For the text-containing cell, return its midpoint in (x, y) coordinate format. 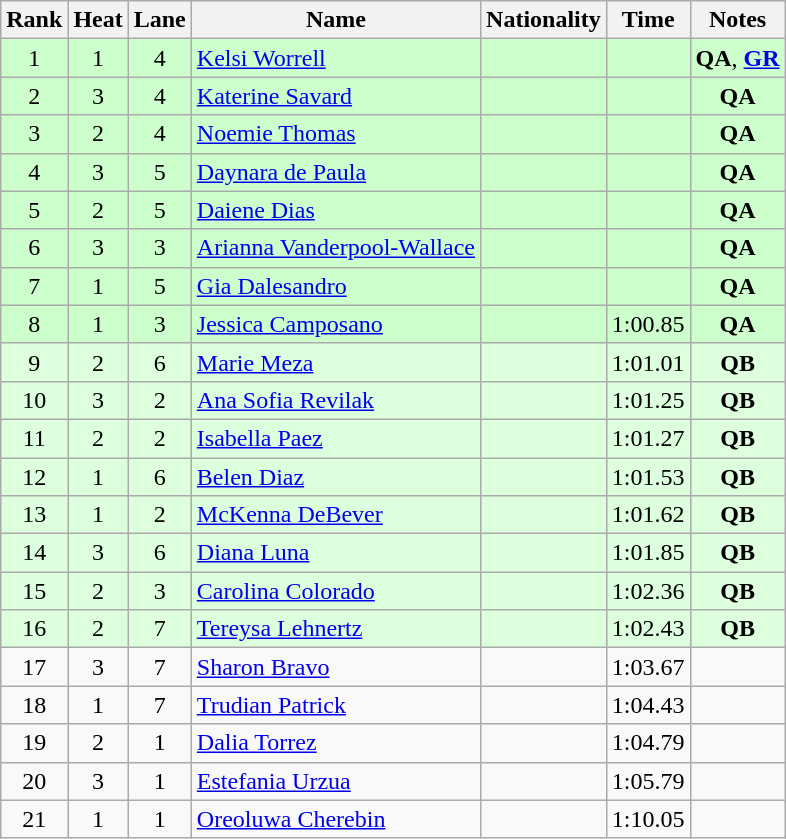
10 (34, 400)
1:01.27 (648, 438)
Heat (98, 20)
Time (648, 20)
Noemie Thomas (336, 134)
17 (34, 667)
1:01.01 (648, 362)
15 (34, 591)
Oreoluwa Cherebin (336, 819)
Ana Sofia Revilak (336, 400)
Notes (738, 20)
1:01.25 (648, 400)
Daiene Dias (336, 210)
Dalia Torrez (336, 743)
Jessica Camposano (336, 324)
Nationality (544, 20)
1:02.36 (648, 591)
1:01.85 (648, 553)
1:02.43 (648, 629)
Arianna Vanderpool-Wallace (336, 248)
14 (34, 553)
12 (34, 477)
13 (34, 515)
1:00.85 (648, 324)
Marie Meza (336, 362)
21 (34, 819)
Sharon Bravo (336, 667)
Lane (160, 20)
Rank (34, 20)
1:04.79 (648, 743)
Carolina Colorado (336, 591)
20 (34, 781)
Estefania Urzua (336, 781)
Kelsi Worrell (336, 58)
1:01.53 (648, 477)
Tereysa Lehnertz (336, 629)
Trudian Patrick (336, 705)
1:01.62 (648, 515)
Diana Luna (336, 553)
Gia Dalesandro (336, 286)
19 (34, 743)
1:05.79 (648, 781)
16 (34, 629)
1:03.67 (648, 667)
9 (34, 362)
1:10.05 (648, 819)
Daynara de Paula (336, 172)
Katerine Savard (336, 96)
18 (34, 705)
1:04.43 (648, 705)
Belen Diaz (336, 477)
Isabella Paez (336, 438)
Name (336, 20)
QA, GR (738, 58)
McKenna DeBever (336, 515)
11 (34, 438)
8 (34, 324)
